From the cell containing the given text, extract its center point as (x, y) coordinate. 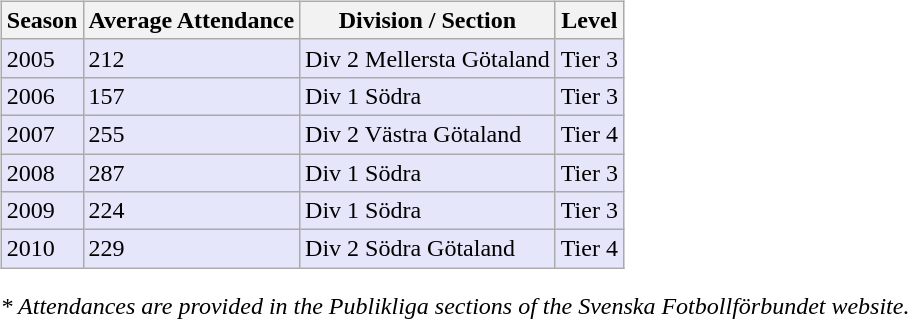
2007 (42, 134)
Average Attendance (192, 20)
Season (42, 20)
255 (192, 134)
Division / Section (428, 20)
2010 (42, 249)
287 (192, 173)
212 (192, 58)
224 (192, 211)
Level (589, 20)
2005 (42, 58)
2009 (42, 211)
Div 2 Södra Götaland (428, 249)
Div 2 Västra Götaland (428, 134)
2008 (42, 173)
2006 (42, 96)
229 (192, 249)
157 (192, 96)
Div 2 Mellersta Götaland (428, 58)
